Detect which cell encompasses the target text, then output its [x, y] center coordinate. 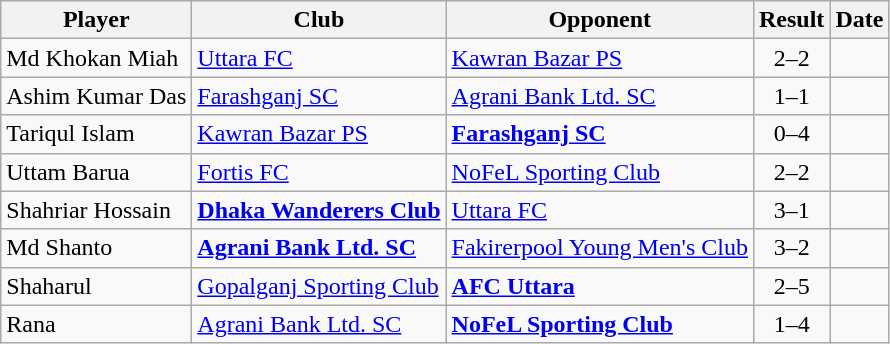
Ashim Kumar Das [96, 96]
Gopalganj Sporting Club [319, 286]
3–1 [791, 210]
1–4 [791, 324]
Md Shanto [96, 248]
2–5 [791, 286]
Opponent [600, 20]
Fortis FC [319, 172]
Fakirerpool Young Men's Club [600, 248]
0–4 [791, 134]
Shahriar Hossain [96, 210]
Shaharul [96, 286]
Club [319, 20]
Md Khokan Miah [96, 58]
Result [791, 20]
1–1 [791, 96]
Date [860, 20]
Tariqul Islam [96, 134]
Uttam Barua [96, 172]
3–2 [791, 248]
Player [96, 20]
Rana [96, 324]
AFC Uttara [600, 286]
Dhaka Wanderers Club [319, 210]
